For the text-containing cell, return its midpoint in (x, y) coordinate format. 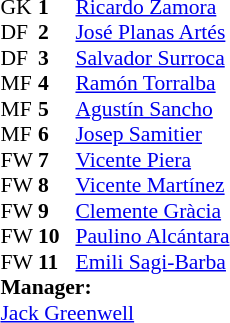
Ramón Torralba (152, 83)
Salvador Surroca (152, 58)
11 (57, 262)
José Planas Artés (152, 33)
8 (57, 185)
Manager: (114, 287)
Vicente Piera (152, 160)
Emili Sagi-Barba (152, 262)
Agustín Sancho (152, 109)
Vicente Martínez (152, 185)
9 (57, 211)
4 (57, 83)
2 (57, 33)
10 (57, 237)
7 (57, 160)
5 (57, 109)
6 (57, 135)
Paulino Alcántara (152, 237)
3 (57, 58)
Clemente Gràcia (152, 211)
Josep Samitier (152, 135)
